For the text-containing cell, return its midpoint in [x, y] coordinate format. 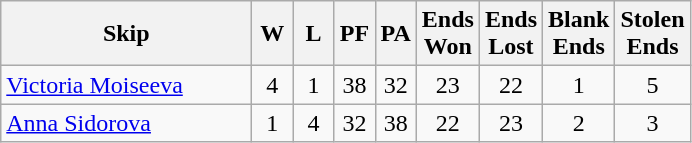
Skip [126, 34]
Ends Won [448, 34]
3 [652, 123]
2 [579, 123]
L [314, 34]
Stolen Ends [652, 34]
Ends Lost [510, 34]
PF [354, 34]
PA [396, 34]
Anna Sidorova [126, 123]
W [272, 34]
Blank Ends [579, 34]
Victoria Moiseeva [126, 85]
5 [652, 85]
